Output the [x, y] coordinate of the center of the cell containing the given text.  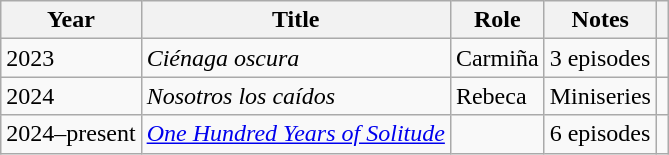
Year [71, 20]
Ciénaga oscura [296, 58]
Carmiña [497, 58]
3 episodes [600, 58]
2024–present [71, 134]
Role [497, 20]
6 episodes [600, 134]
Nosotros los caídos [296, 96]
Rebeca [497, 96]
Title [296, 20]
2024 [71, 96]
Notes [600, 20]
Miniseries [600, 96]
2023 [71, 58]
One Hundred Years of Solitude [296, 134]
